Scan for the cell matching the given text and deliver its (X, Y) coordinate at center. 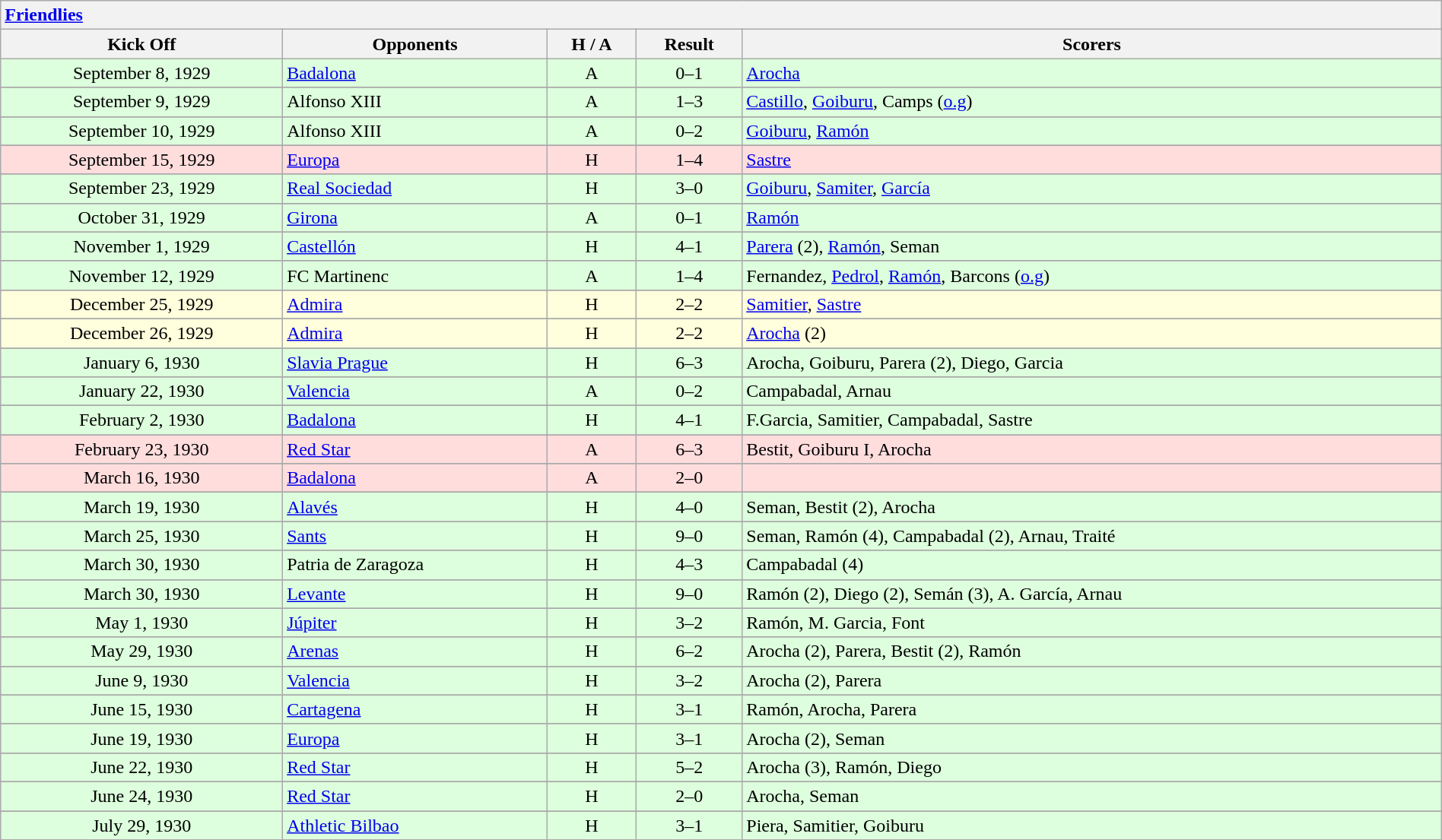
February 23, 1930 (141, 449)
Arocha (2), Parera (1092, 680)
Samitier, Sastre (1092, 304)
February 2, 1930 (141, 420)
Ramón, Arocha, Parera (1092, 709)
Patria de Zaragoza (415, 565)
May 1, 1930 (141, 623)
January 22, 1930 (141, 391)
June 24, 1930 (141, 796)
December 26, 1929 (141, 333)
4–0 (689, 507)
October 31, 1929 (141, 217)
Bestit, Goiburu I, Arocha (1092, 449)
Arocha (1092, 73)
F.Garcia, Samitier, Campabadal, Sastre (1092, 420)
Kick Off (141, 44)
Parera (2), Ramón, Seman (1092, 246)
Ramón, M. Garcia, Font (1092, 623)
Piera, Samitier, Goiburu (1092, 825)
Result (689, 44)
Goiburu, Samiter, García (1092, 189)
Arocha, Seman (1092, 796)
June 9, 1930 (141, 680)
June 22, 1930 (141, 767)
6–2 (689, 651)
H / A (592, 44)
Campabadal (4) (1092, 565)
Girona (415, 217)
FC Martinenc (415, 275)
Castillo, Goiburu, Camps (o.g) (1092, 102)
Cartagena (415, 709)
September 9, 1929 (141, 102)
March 19, 1930 (141, 507)
Arocha (2) (1092, 333)
Arenas (415, 651)
Seman, Ramón (4), Campabadal (2), Arnau, Traité (1092, 536)
Friendlies (721, 15)
Arocha (2), Parera, Bestit (2), Ramón (1092, 651)
Athletic Bilbao (415, 825)
March 25, 1930 (141, 536)
March 16, 1930 (141, 478)
Scorers (1092, 44)
3–0 (689, 189)
Sastre (1092, 160)
Júpiter (415, 623)
July 29, 1930 (141, 825)
Arocha (3), Ramón, Diego (1092, 767)
Arocha, Goiburu, Parera (2), Diego, Garcia (1092, 363)
January 6, 1930 (141, 363)
Sants (415, 536)
4–3 (689, 565)
Goiburu, Ramón (1092, 131)
Seman, Bestit (2), Arocha (1092, 507)
September 23, 1929 (141, 189)
November 12, 1929 (141, 275)
May 29, 1930 (141, 651)
November 1, 1929 (141, 246)
Opponents (415, 44)
1–3 (689, 102)
Ramón (2), Diego (2), Semán (3), A. García, Arnau (1092, 594)
June 19, 1930 (141, 738)
Alavés (415, 507)
September 8, 1929 (141, 73)
Real Sociedad (415, 189)
Castellón (415, 246)
Ramón (1092, 217)
5–2 (689, 767)
September 10, 1929 (141, 131)
Arocha (2), Seman (1092, 738)
September 15, 1929 (141, 160)
December 25, 1929 (141, 304)
Campabadal, Arnau (1092, 391)
Levante (415, 594)
Fernandez, Pedrol, Ramón, Barcons (o.g) (1092, 275)
Slavia Prague (415, 363)
June 15, 1930 (141, 709)
